Find where the given text appears and provide that cell's center as [x, y] coordinate. 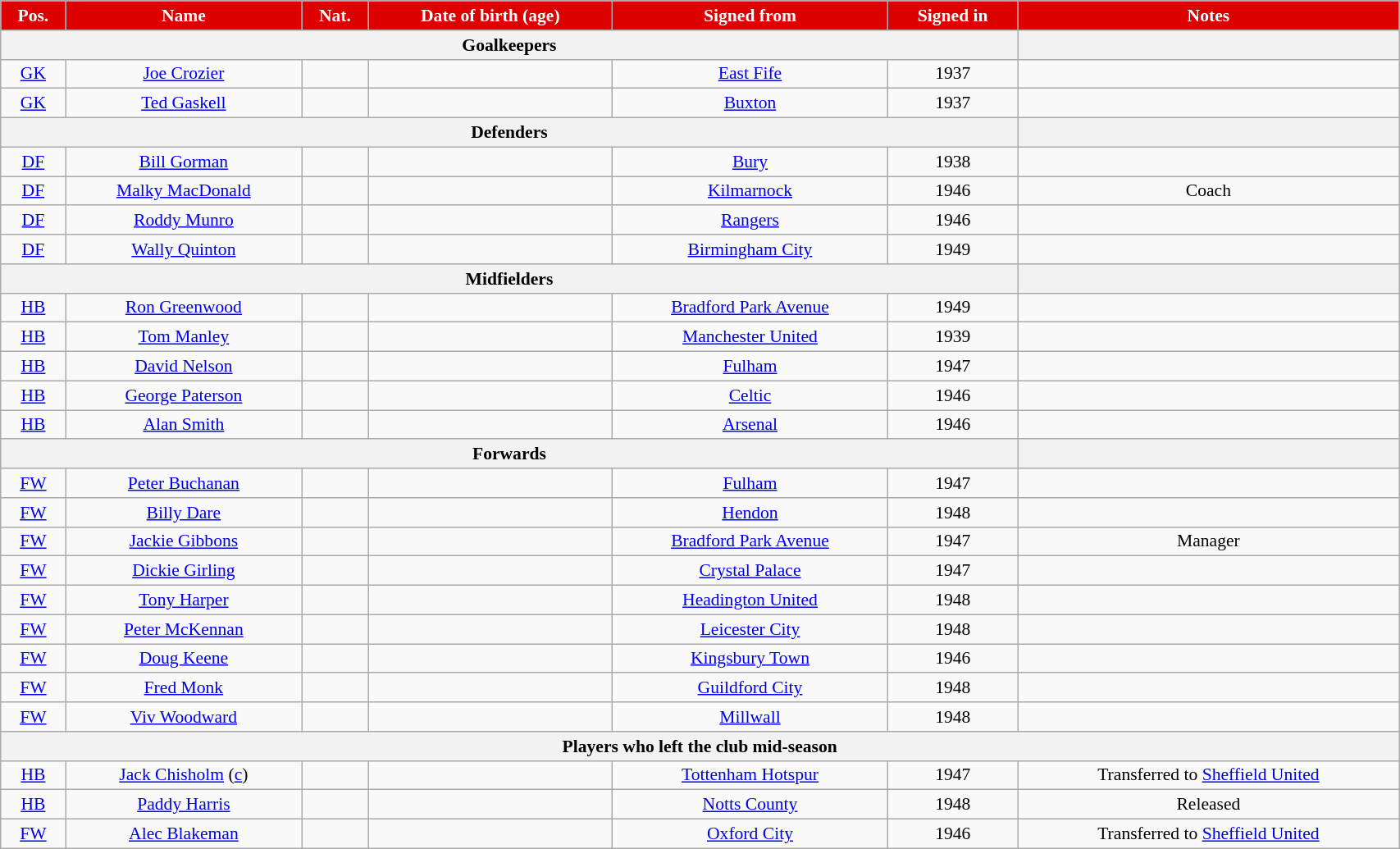
Millwall [750, 717]
Alec Blakeman [184, 834]
David Nelson [184, 367]
Released [1209, 805]
Dickie Girling [184, 571]
Hendon [750, 513]
Crystal Palace [750, 571]
Oxford City [750, 834]
Tottenham Hotspur [750, 775]
Bill Gorman [184, 162]
Buxton [750, 103]
1939 [953, 337]
Ron Greenwood [184, 308]
Bury [750, 162]
Rangers [750, 221]
Roddy Munro [184, 221]
Fred Monk [184, 688]
1938 [953, 162]
Viv Woodward [184, 717]
Headington United [750, 600]
Notts County [750, 805]
Goalkeepers [509, 45]
Kingsbury Town [750, 659]
East Fife [750, 74]
Tom Manley [184, 337]
Billy Dare [184, 513]
Paddy Harris [184, 805]
Midfielders [509, 279]
Birmingham City [750, 249]
Malky MacDonald [184, 191]
Manchester United [750, 337]
Coach [1209, 191]
Pos. [33, 16]
Joe Crozier [184, 74]
Signed from [750, 16]
Jack Chisholm (c) [184, 775]
Kilmarnock [750, 191]
Players who left the club mid-season [700, 746]
Manager [1209, 541]
Notes [1209, 16]
Arsenal [750, 425]
Wally Quinton [184, 249]
Peter McKennan [184, 629]
Jackie Gibbons [184, 541]
Alan Smith [184, 425]
Name [184, 16]
Signed in [953, 16]
Doug Keene [184, 659]
Celtic [750, 395]
Guildford City [750, 688]
Tony Harper [184, 600]
Defenders [509, 133]
Leicester City [750, 629]
Nat. [335, 16]
Ted Gaskell [184, 103]
Forwards [509, 454]
Peter Buchanan [184, 483]
George Paterson [184, 395]
Date of birth (age) [490, 16]
